Output the [x, y] coordinate of the center of the cell containing the given text.  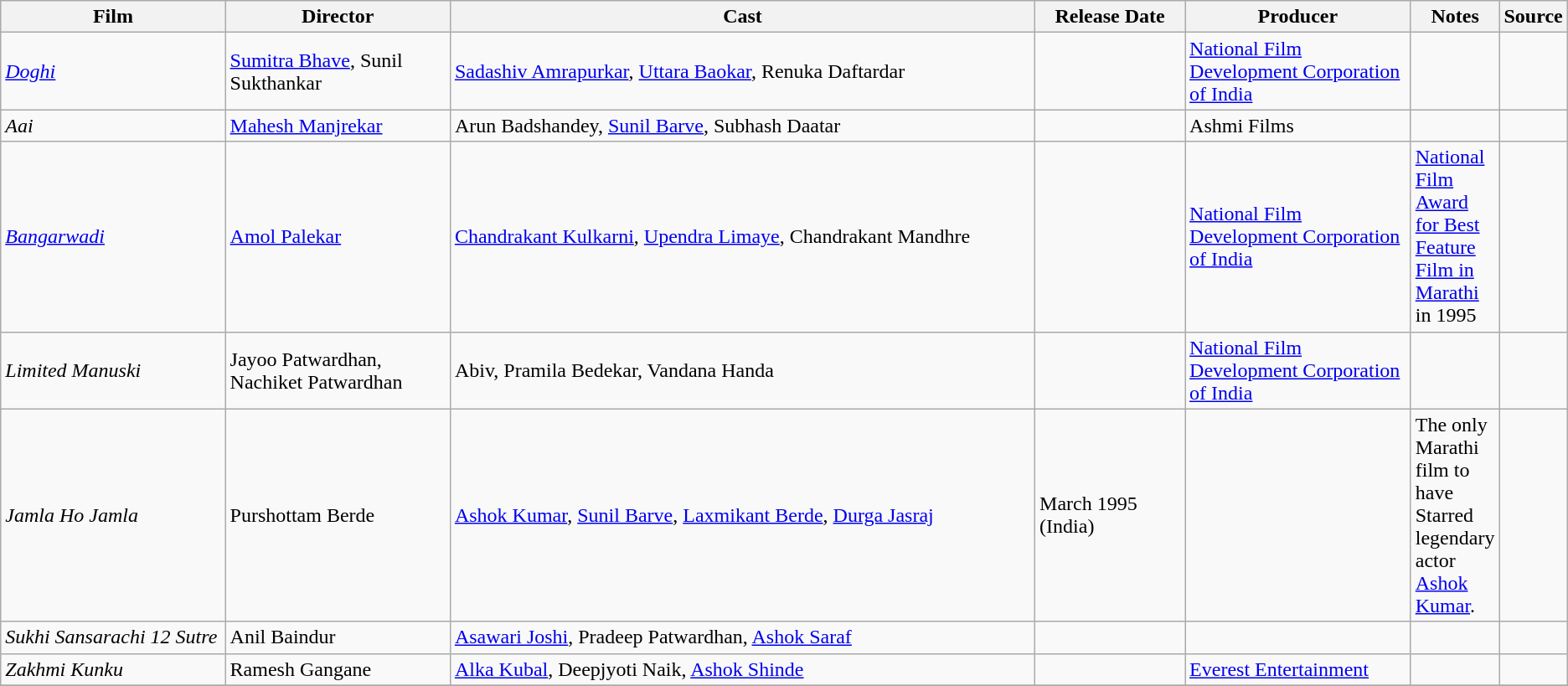
Arun Badshandey, Sunil Barve, Subhash Daatar [742, 126]
Purshottam Berde [338, 515]
Notes [1455, 17]
Doghi [113, 71]
Cast [742, 17]
Anil Baindur [338, 637]
Jamla Ho Jamla [113, 515]
Limited Manuski [113, 370]
Zakhmi Kunku [113, 669]
Ashok Kumar, Sunil Barve, Laxmikant Berde, Durga Jasraj [742, 515]
Alka Kubal, Deepjyoti Naik, Ashok Shinde [742, 669]
Abiv, Pramila Bedekar, Vandana Handa [742, 370]
Ashmi Films [1298, 126]
Everest Entertainment [1298, 669]
Jayoo Patwardhan, Nachiket Patwardhan [338, 370]
Sadashiv Amrapurkar, Uttara Baokar, Renuka Daftardar [742, 71]
Chandrakant Kulkarni, Upendra Limaye, Chandrakant Mandhre [742, 236]
Source [1533, 17]
Release Date [1111, 17]
Bangarwadi [113, 236]
March 1995 (India) [1111, 515]
Asawari Joshi, Pradeep Patwardhan, Ashok Saraf [742, 637]
Producer [1298, 17]
Aai [113, 126]
Director [338, 17]
Amol Palekar [338, 236]
Sumitra Bhave, Sunil Sukthankar [338, 71]
The only Marathi film to have Starred legendary actor Ashok Kumar. [1455, 515]
National Film Award for Best Feature Film in Marathi in 1995 [1455, 236]
Mahesh Manjrekar [338, 126]
Film [113, 17]
Sukhi Sansarachi 12 Sutre [113, 637]
Ramesh Gangane [338, 669]
